Capture the cell that displays the provided text and extract its (X, Y) central coordinate. 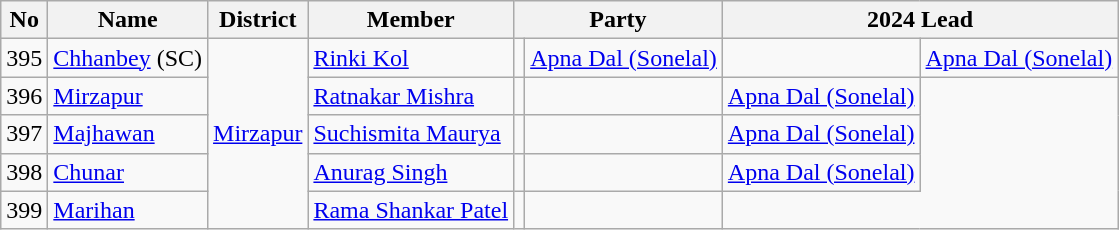
Anurag Singh (411, 172)
396 (24, 96)
Marihan (128, 210)
Suchismita Maurya (411, 134)
Rinki Kol (411, 58)
2024 Lead (920, 20)
No (24, 20)
Ratnakar Mishra (411, 96)
District (258, 20)
395 (24, 58)
Rama Shankar Patel (411, 210)
Party (618, 20)
Majhawan (128, 134)
Chunar (128, 172)
398 (24, 172)
399 (24, 210)
Member (411, 20)
Name (128, 20)
Chhanbey (SC) (128, 58)
397 (24, 134)
